Determine the (X, Y) coordinate at the center of the cell enclosing the given text.  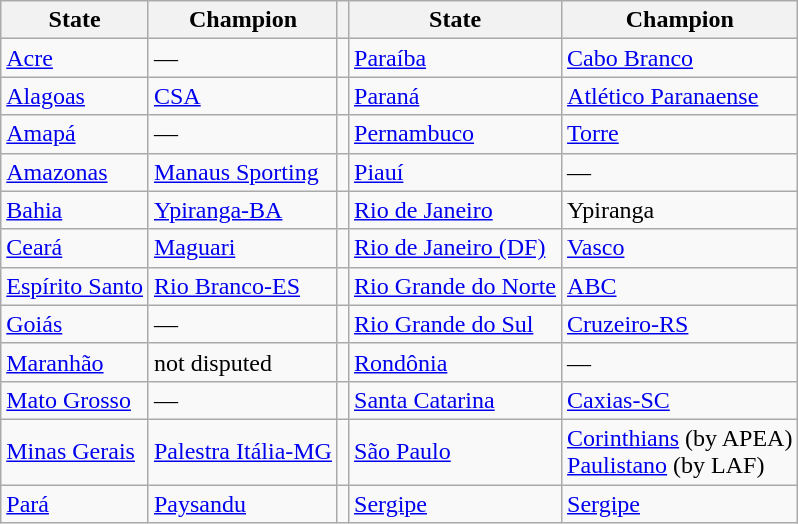
Rondônia (456, 362)
Piauí (456, 172)
Manaus Sporting (242, 172)
Pernambuco (456, 134)
Rio de Janeiro (456, 210)
Paraná (456, 96)
Palestra Itália-MG (242, 452)
Minas Gerais (75, 452)
Rio Branco-ES (242, 286)
Goiás (75, 324)
Torre (680, 134)
Corinthians (by APEA)Paulistano (by LAF) (680, 452)
CSA (242, 96)
Rio de Janeiro (DF) (456, 248)
São Paulo (456, 452)
Vasco (680, 248)
Bahia (75, 210)
Atlético Paranaense (680, 96)
Maguari (242, 248)
Pará (75, 503)
ABC (680, 286)
Maranhão (75, 362)
Mato Grosso (75, 400)
Rio Grande do Sul (456, 324)
Rio Grande do Norte (456, 286)
Cabo Branco (680, 58)
Ypiranga-BA (242, 210)
Ceará (75, 248)
Caxias-SC (680, 400)
not disputed (242, 362)
Cruzeiro-RS (680, 324)
Espírito Santo (75, 286)
Alagoas (75, 96)
Paysandu (242, 503)
Santa Catarina (456, 400)
Amazonas (75, 172)
Amapá (75, 134)
Ypiranga (680, 210)
Paraíba (456, 58)
Acre (75, 58)
